Search for the cell housing the specified text and yield its (x, y) center coordinate. 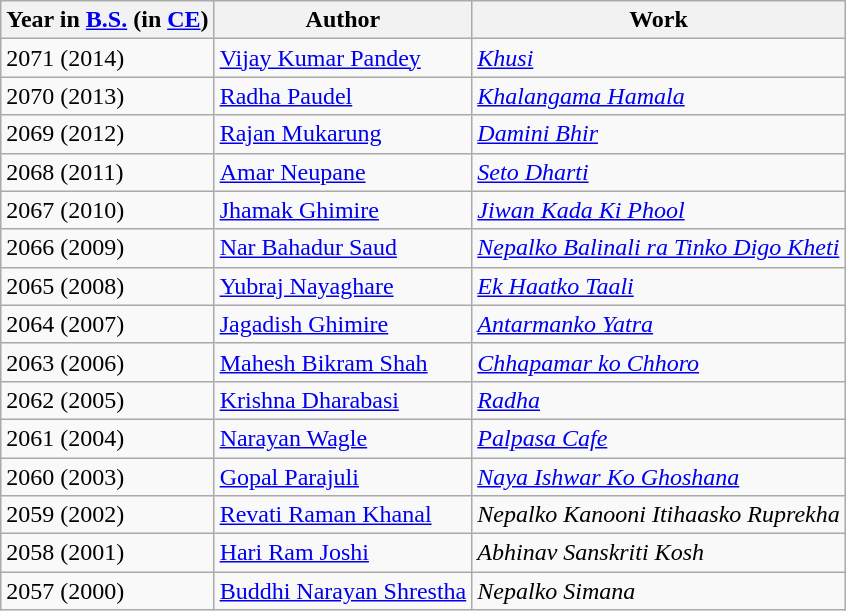
Revati Raman Khanal (343, 515)
Buddhi Narayan Shrestha (343, 591)
2067 (2010) (108, 210)
Palpasa Cafe (658, 438)
Naya Ishwar Ko Ghoshana (658, 477)
2057 (2000) (108, 591)
Nepalko Simana (658, 591)
Jagadish Ghimire (343, 324)
Nar Bahadur Saud (343, 248)
Gopal Parajuli (343, 477)
Damini Bhir (658, 134)
2058 (2001) (108, 553)
Rajan Mukarung (343, 134)
2070 (2013) (108, 96)
Khusi (658, 58)
2066 (2009) (108, 248)
Abhinav Sanskriti Kosh (658, 553)
2069 (2012) (108, 134)
Radha (658, 400)
Chhapamar ko Chhoro (658, 362)
Seto Dharti (658, 172)
Krishna Dharabasi (343, 400)
2063 (2006) (108, 362)
2059 (2002) (108, 515)
Ek Haatko Taali (658, 286)
Author (343, 20)
Jiwan Kada Ki Phool (658, 210)
Year in B.S. (in CE) (108, 20)
Khalangama Hamala (658, 96)
Radha Paudel (343, 96)
2071 (2014) (108, 58)
Mahesh Bikram Shah (343, 362)
Nepalko Balinali ra Tinko Digo Kheti (658, 248)
Hari Ram Joshi (343, 553)
2061 (2004) (108, 438)
Vijay Kumar Pandey (343, 58)
2062 (2005) (108, 400)
Antarmanko Yatra (658, 324)
2060 (2003) (108, 477)
Yubraj Nayaghare (343, 286)
Work (658, 20)
Jhamak Ghimire (343, 210)
2068 (2011) (108, 172)
2064 (2007) (108, 324)
Narayan Wagle (343, 438)
2065 (2008) (108, 286)
Nepalko Kanooni Itihaasko Ruprekha (658, 515)
Amar Neupane (343, 172)
